Determine the (X, Y) coordinate at the center of the cell enclosing the given text.  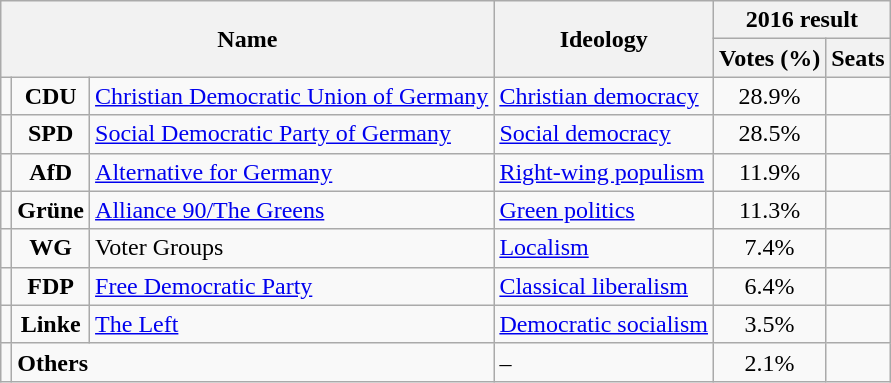
11.9% (770, 172)
2016 result (802, 20)
WG (51, 248)
Ideology (604, 39)
Alliance 90/The Greens (292, 210)
Free Democratic Party (292, 286)
28.5% (770, 134)
28.9% (770, 96)
CDU (51, 96)
Classical liberalism (604, 286)
The Left (292, 324)
AfD (51, 172)
Democratic socialism (604, 324)
2.1% (770, 362)
Others (253, 362)
Localism (604, 248)
7.4% (770, 248)
Social democracy (604, 134)
Alternative for Germany (292, 172)
11.3% (770, 210)
Christian democracy (604, 96)
Right-wing populism (604, 172)
3.5% (770, 324)
Social Democratic Party of Germany (292, 134)
Votes (%) (770, 58)
SPD (51, 134)
Seats (858, 58)
– (604, 362)
Christian Democratic Union of Germany (292, 96)
Grüne (51, 210)
6.4% (770, 286)
Green politics (604, 210)
FDP (51, 286)
Name (248, 39)
Voter Groups (292, 248)
Linke (51, 324)
